Return the [x, y] coordinate for the center point of the cell that contains the specified text.  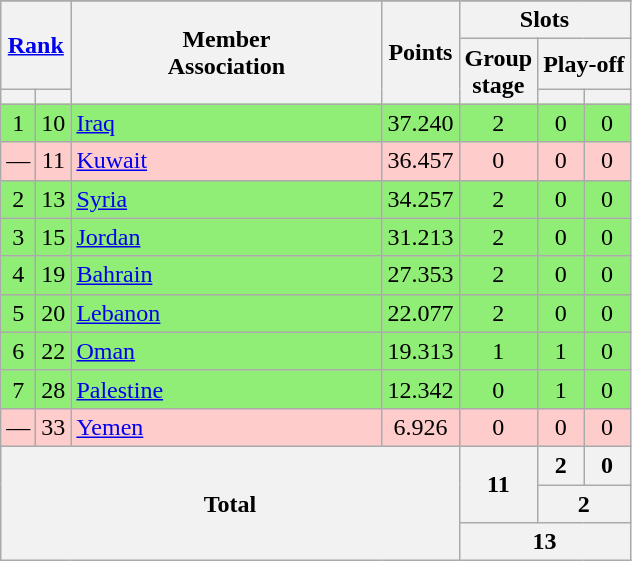
10 [54, 123]
31.213 [420, 237]
7 [18, 389]
36.457 [420, 161]
19 [54, 275]
15 [54, 237]
Bahrain [226, 275]
33 [54, 427]
19.313 [420, 351]
Slots [544, 20]
Yemen [226, 427]
27.353 [420, 275]
Oman [226, 351]
22 [54, 351]
Total [230, 503]
28 [54, 389]
12.342 [420, 389]
6.926 [420, 427]
Iraq [226, 123]
Palestine [226, 389]
37.240 [420, 123]
34.257 [420, 199]
5 [18, 313]
Jordan [226, 237]
Syria [226, 199]
4 [18, 275]
6 [18, 351]
3 [18, 237]
Rank [36, 45]
Groupstage [498, 72]
20 [54, 313]
Kuwait [226, 161]
Play-off [584, 64]
22.077 [420, 313]
MemberAssociation [226, 52]
Points [420, 52]
Lebanon [226, 313]
